Scan for the cell matching the given text and deliver its [x, y] coordinate at center. 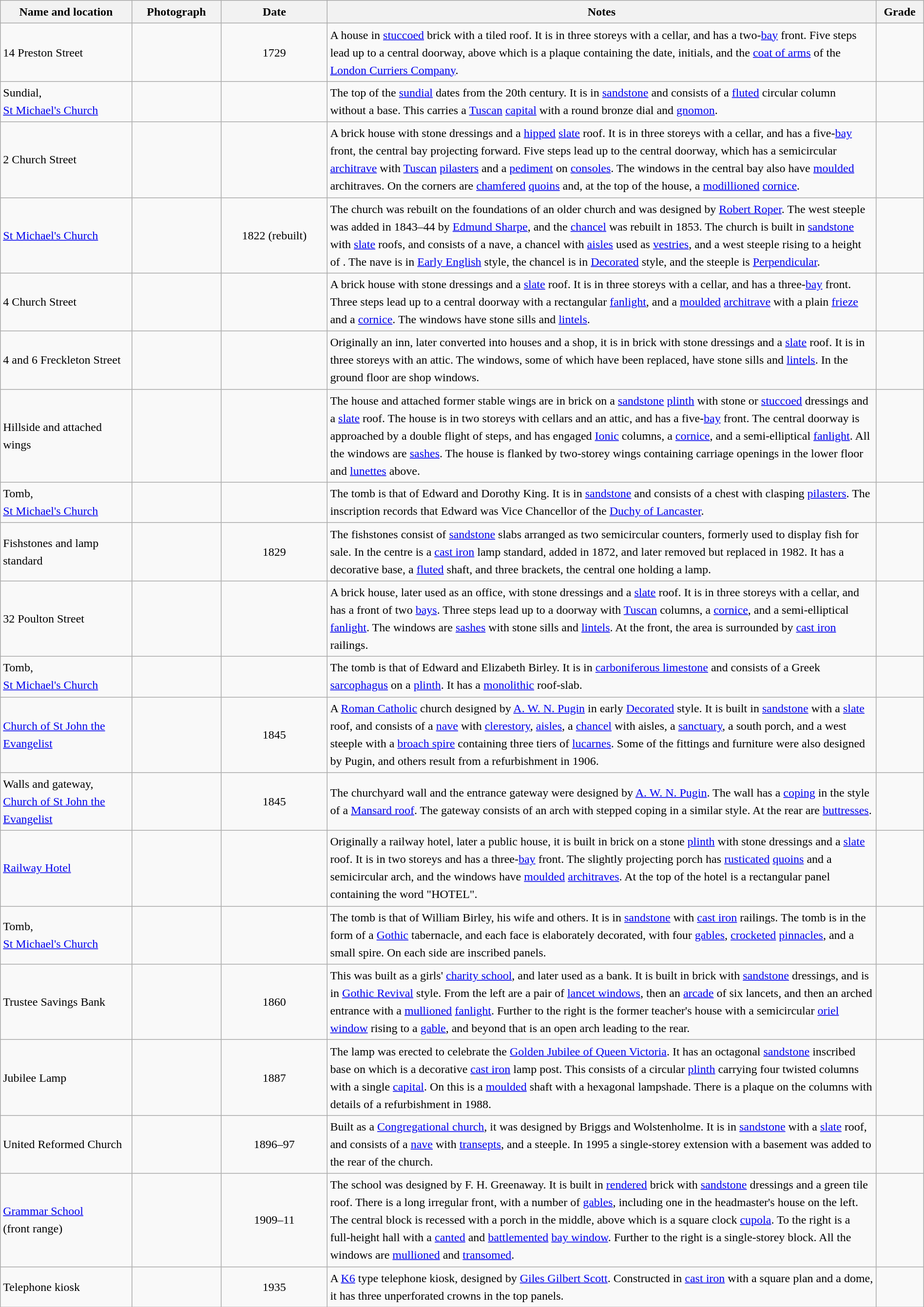
1935 [274, 1287]
Notes [601, 12]
United Reformed Church [66, 1145]
1729 [274, 53]
4 Church Street [66, 302]
Railway Hotel [66, 869]
4 and 6 Freckleton Street [66, 360]
Fishstones and lamp standard [66, 552]
14 Preston Street [66, 53]
Church of St John the Evangelist [66, 735]
Walls and gateway, Church of St John the Evangelist [66, 801]
1822 (rebuilt) [274, 235]
Date [274, 12]
32 Poulton Street [66, 618]
2 Church Street [66, 160]
Hillside and attached wings [66, 436]
1896–97 [274, 1145]
1887 [274, 1077]
Jubilee Lamp [66, 1077]
1909–11 [274, 1220]
Name and location [66, 12]
Grammar School(front range) [66, 1220]
Sundial,St Michael's Church [66, 101]
St Michael's Church [66, 235]
1860 [274, 1002]
Telephone kiosk [66, 1287]
1829 [274, 552]
Trustee Savings Bank [66, 1002]
Photograph [176, 12]
Grade [900, 12]
